Determine the [X, Y] coordinate at the center of the cell enclosing the given text.  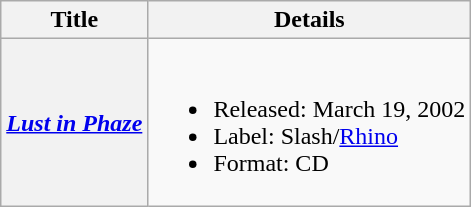
Title [74, 20]
Released: March 19, 2002Label: Slash/RhinoFormat: CD [310, 122]
Lust in Phaze [74, 122]
Details [310, 20]
